Find where the given text appears and provide that cell's center as (x, y) coordinate. 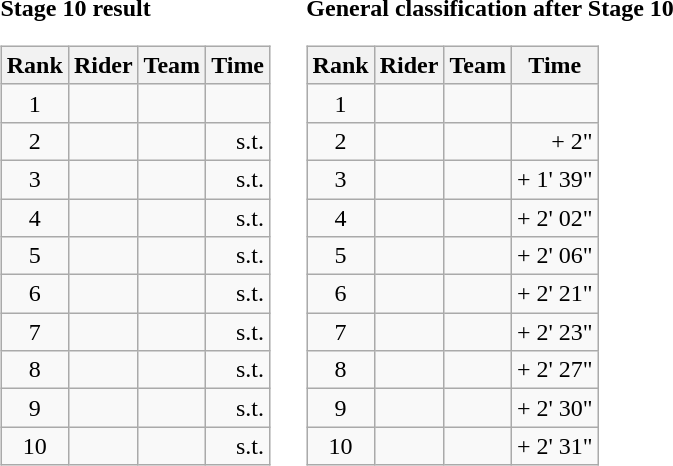
+ 2' 27" (554, 370)
+ 1' 39" (554, 179)
+ 2' 06" (554, 256)
+ 2' 30" (554, 408)
+ 2' 31" (554, 446)
+ 2' 23" (554, 332)
+ 2' 02" (554, 217)
+ 2" (554, 141)
+ 2' 21" (554, 294)
